Identify which cell holds the provided text, then report its (x, y) central coordinate. 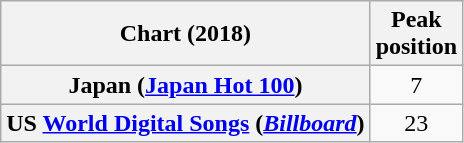
Peakposition (416, 34)
Chart (2018) (186, 34)
7 (416, 85)
Japan (Japan Hot 100) (186, 85)
US World Digital Songs (Billboard) (186, 123)
23 (416, 123)
